Return (X, Y) of the center of cell containing provided text 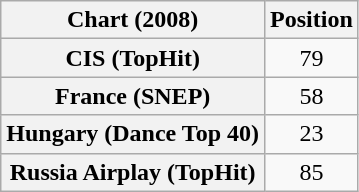
Position (312, 20)
58 (312, 96)
France (SNEP) (133, 96)
Russia Airplay (TopHit) (133, 172)
23 (312, 134)
Hungary (Dance Top 40) (133, 134)
Chart (2008) (133, 20)
79 (312, 58)
85 (312, 172)
CIS (TopHit) (133, 58)
